Extract the [X, Y] coordinate from the center of the cell holding the provided text.  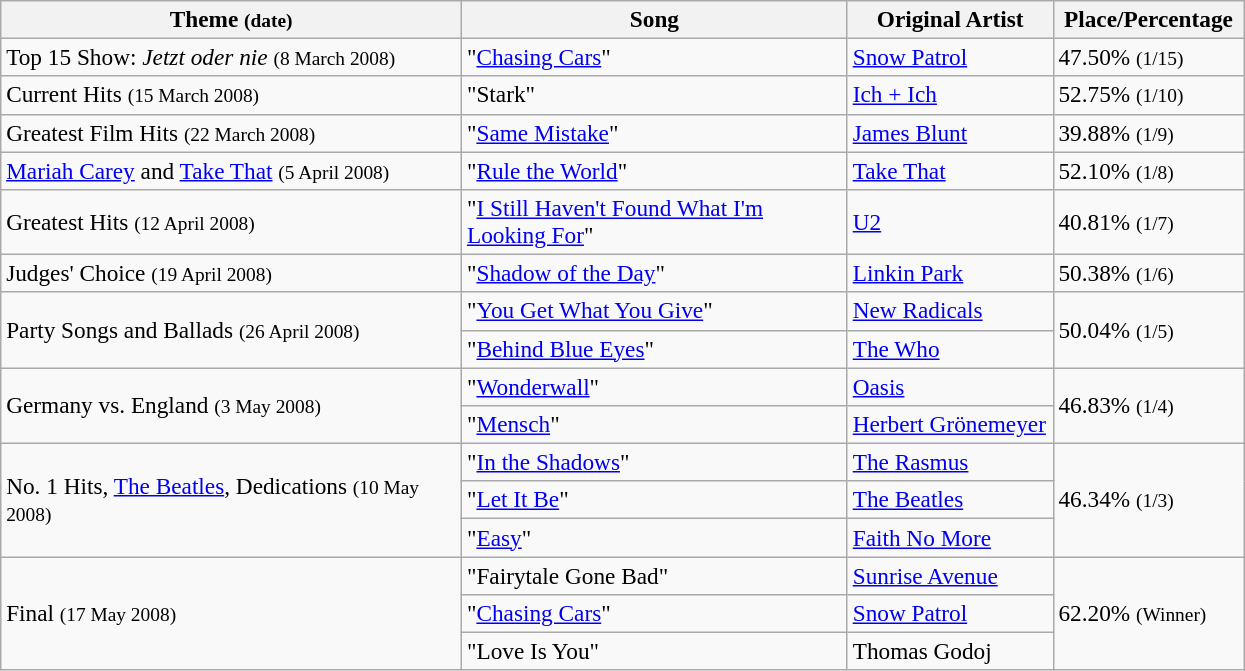
"Fairytale Gone Bad" [655, 575]
Judges' Choice (19 April 2008) [232, 273]
50.38% (1/6) [1148, 273]
"Love Is You" [655, 651]
"Same Mistake" [655, 133]
"You Get What You Give" [655, 311]
The Rasmus [950, 462]
Thomas Godoj [950, 651]
46.34% (1/3) [1148, 500]
The Beatles [950, 500]
Song [655, 19]
Greatest Film Hits (22 March 2008) [232, 133]
39.88% (1/9) [1148, 133]
Mariah Carey and Take That (5 April 2008) [232, 170]
Final (17 May 2008) [232, 612]
Theme (date) [232, 19]
"In the Shadows" [655, 462]
"Rule the World" [655, 170]
Herbert Grönemeyer [950, 424]
James Blunt [950, 133]
"Stark" [655, 95]
Greatest Hits (12 April 2008) [232, 222]
Top 15 Show: Jetzt oder nie (8 March 2008) [232, 57]
No. 1 Hits, The Beatles, Dedications (10 May 2008) [232, 500]
Original Artist [950, 19]
50.04% (1/5) [1148, 330]
62.20% (Winner) [1148, 612]
The Who [950, 349]
U2 [950, 222]
"Mensch" [655, 424]
Sunrise Avenue [950, 575]
Ich + Ich [950, 95]
"Shadow of the Day" [655, 273]
New Radicals [950, 311]
52.75% (1/10) [1148, 95]
Oasis [950, 386]
52.10% (1/8) [1148, 170]
Faith No More [950, 537]
Place/Percentage [1148, 19]
"I Still Haven't Found What I'm Looking For" [655, 222]
Current Hits (15 March 2008) [232, 95]
Take That [950, 170]
40.81% (1/7) [1148, 222]
46.83% (1/4) [1148, 405]
Party Songs and Ballads (26 April 2008) [232, 330]
Germany vs. England (3 May 2008) [232, 405]
"Let It Be" [655, 500]
Linkin Park [950, 273]
47.50% (1/15) [1148, 57]
"Easy" [655, 537]
"Behind Blue Eyes" [655, 349]
"Wonderwall" [655, 386]
